Return the [X, Y] coordinate for the center point of the cell that contains the specified text.  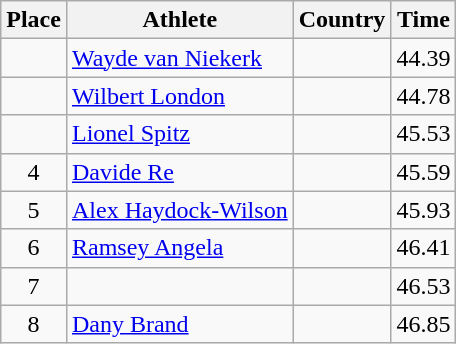
45.93 [424, 210]
6 [34, 248]
5 [34, 210]
45.59 [424, 172]
Time [424, 20]
44.78 [424, 96]
46.53 [424, 286]
8 [34, 324]
Ramsey Angela [180, 248]
46.85 [424, 324]
4 [34, 172]
Athlete [180, 20]
44.39 [424, 58]
Country [342, 20]
Place [34, 20]
Wilbert London [180, 96]
Alex Haydock-Wilson [180, 210]
Davide Re [180, 172]
7 [34, 286]
45.53 [424, 134]
Lionel Spitz [180, 134]
Dany Brand [180, 324]
46.41 [424, 248]
Wayde van Niekerk [180, 58]
